Detect which cell encompasses the target text, then output its [x, y] center coordinate. 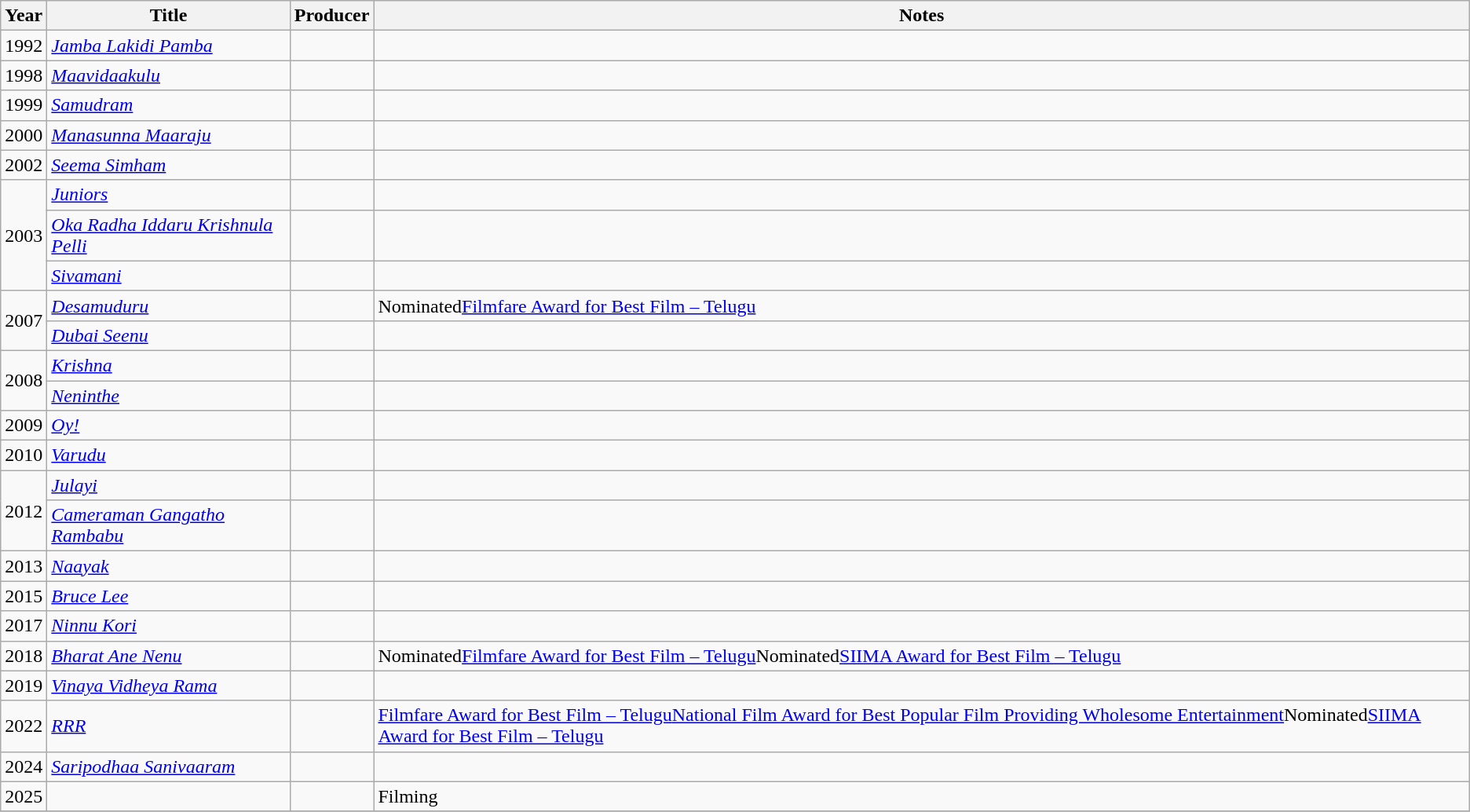
Juniors [169, 195]
Bharat Ane Nenu [169, 656]
Neninthe [169, 395]
Naayak [169, 566]
NominatedFilmfare Award for Best Film – Telugu [922, 305]
Notes [922, 16]
Oy! [169, 426]
2000 [24, 135]
2012 [24, 510]
2010 [24, 455]
Ninnu Kori [169, 626]
Dubai Seenu [169, 335]
Varudu [169, 455]
1998 [24, 75]
2013 [24, 566]
2022 [24, 726]
Oka Radha Iddaru Krishnula Pelli [169, 236]
2018 [24, 656]
1999 [24, 105]
2003 [24, 236]
Producer [331, 16]
Maavidaakulu [169, 75]
2019 [24, 686]
2024 [24, 766]
Samudram [169, 105]
2007 [24, 320]
Vinaya Vidheya Rama [169, 686]
Seema Simham [169, 165]
2017 [24, 626]
Saripodhaa Sanivaaram [169, 766]
NominatedFilmfare Award for Best Film – TeluguNominatedSIIMA Award for Best Film – Telugu [922, 656]
Year [24, 16]
2009 [24, 426]
1992 [24, 46]
Julayi [169, 485]
RRR [169, 726]
Cameraman Gangatho Rambabu [169, 526]
2002 [24, 165]
2015 [24, 596]
2008 [24, 380]
Desamuduru [169, 305]
Filming [922, 796]
Krishna [169, 365]
Title [169, 16]
Sivamani [169, 276]
Bruce Lee [169, 596]
Manasunna Maaraju [169, 135]
Jamba Lakidi Pamba [169, 46]
2025 [24, 796]
